Scan for the cell matching the given text and deliver its [X, Y] coordinate at center. 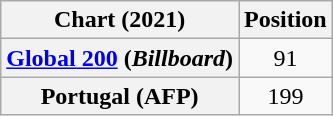
Global 200 (Billboard) [120, 58]
Chart (2021) [120, 20]
Portugal (AFP) [120, 96]
199 [285, 96]
91 [285, 58]
Position [285, 20]
